Find where the given text appears and provide that cell's center as [X, Y] coordinate. 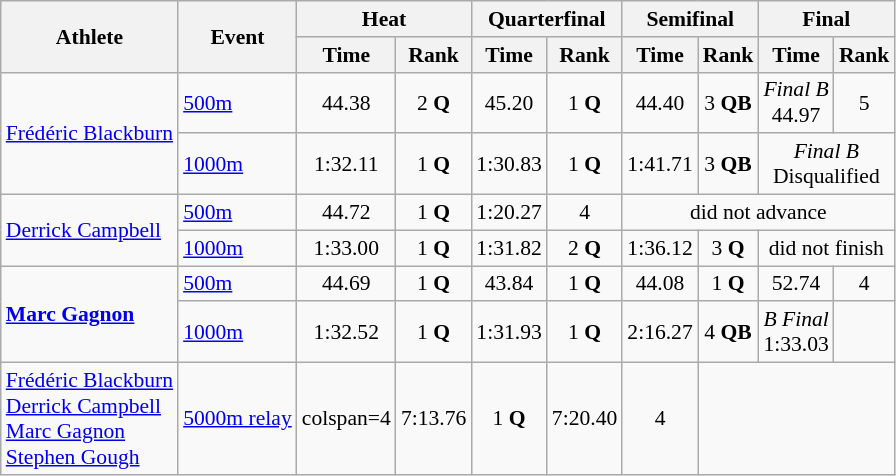
52.74 [796, 284]
44.40 [660, 102]
1:33.00 [346, 248]
Marc Gagnon [90, 314]
44.72 [346, 213]
Athlete [90, 36]
3 Q [728, 248]
Frédéric Blackburn [90, 133]
2:16.27 [660, 332]
did not advance [758, 213]
colspan=4 [346, 419]
5 [864, 102]
7:20.40 [584, 419]
7:13.76 [434, 419]
Final B 44.97 [796, 102]
1:32.52 [346, 332]
1:30.83 [508, 164]
Derrick Campbell [90, 230]
Event [238, 36]
did not finish [826, 248]
1:31.93 [508, 332]
Heat [384, 19]
5000m relay [238, 419]
B Final 1:33.03 [796, 332]
44.08 [660, 284]
1:32.11 [346, 164]
Quarterfinal [546, 19]
Final B Disqualified [826, 164]
1:41.71 [660, 164]
44.38 [346, 102]
1:20.27 [508, 213]
45.20 [508, 102]
Final [826, 19]
1:36.12 [660, 248]
Semifinal [690, 19]
44.69 [346, 284]
Frédéric Blackburn Derrick Campbell Marc Gagnon Stephen Gough [90, 419]
43.84 [508, 284]
4 QB [728, 332]
1:31.82 [508, 248]
